Capture the cell that displays the provided text and extract its (X, Y) central coordinate. 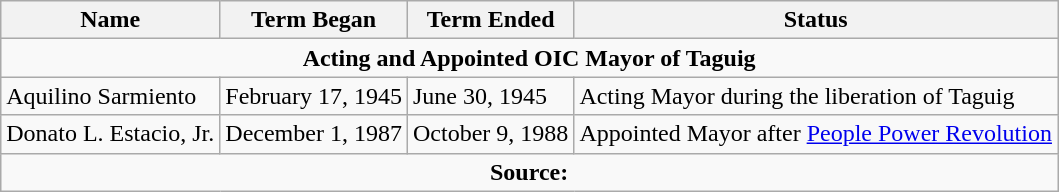
October 9, 1988 (490, 134)
June 30, 1945 (490, 96)
December 1, 1987 (314, 134)
Acting and Appointed OIC Mayor of Taguig (530, 58)
Term Began (314, 20)
Term Ended (490, 20)
Source: (530, 172)
February 17, 1945 (314, 96)
Name (110, 20)
Acting Mayor during the liberation of Taguig (816, 96)
Donato L. Estacio, Jr. (110, 134)
Aquilino Sarmiento (110, 96)
Status (816, 20)
Appointed Mayor after People Power Revolution (816, 134)
